Search for the cell housing the specified text and yield its (x, y) center coordinate. 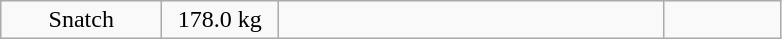
Snatch (82, 20)
178.0 kg (220, 20)
